Return (x, y) of the center of cell containing provided text 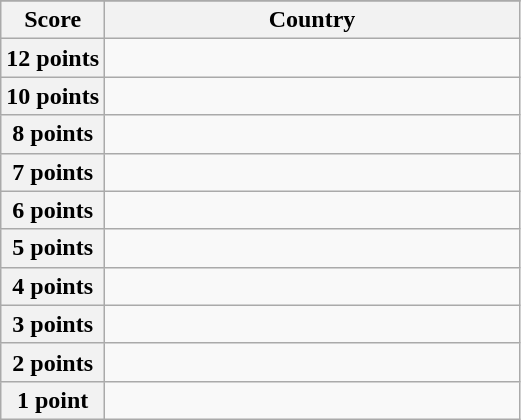
Score (53, 20)
3 points (53, 324)
12 points (53, 58)
7 points (53, 172)
4 points (53, 286)
10 points (53, 96)
Country (312, 20)
5 points (53, 248)
1 point (53, 400)
6 points (53, 210)
8 points (53, 134)
2 points (53, 362)
